Extract the [x, y] coordinate from the center of the cell holding the provided text.  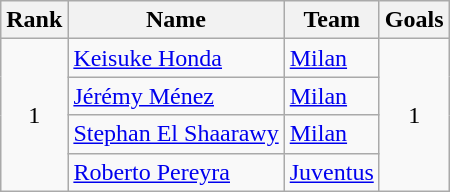
Stephan El Shaarawy [176, 134]
Rank [34, 20]
Keisuke Honda [176, 58]
Jérémy Ménez [176, 96]
Goals [414, 20]
Name [176, 20]
Roberto Pereyra [176, 172]
Team [332, 20]
Juventus [332, 172]
